Pinpoint the cell where the given text exists, returning its (x, y) midpoint coordinate. 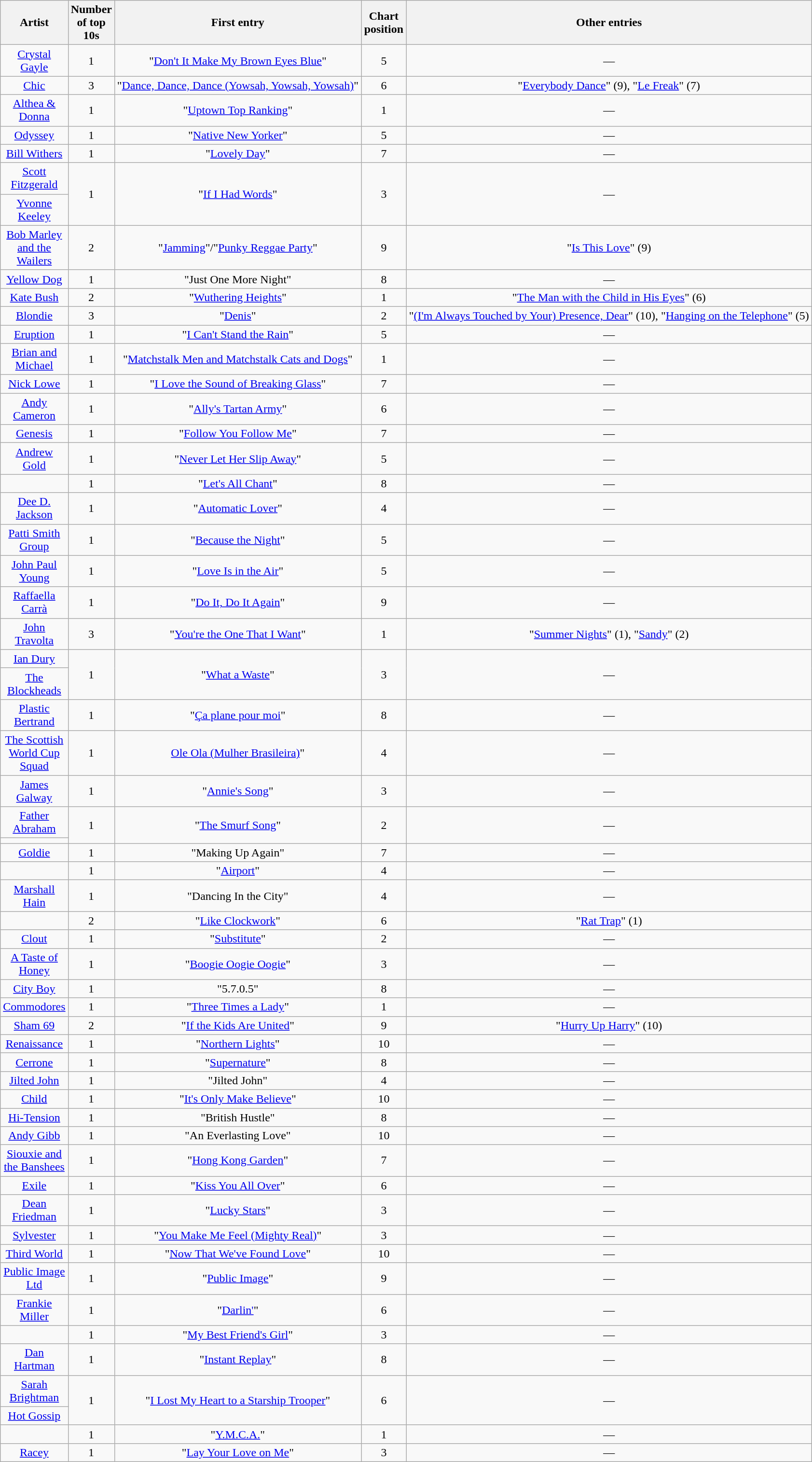
Ole Ola (Mulher Brasileira)" (238, 753)
Jilted John (34, 1080)
Andy Cameron (34, 409)
Siouxie and the Banshees (34, 1161)
"If the Kids Are United" (238, 1025)
"Lay Your Love on Me" (238, 1452)
"Wuthering Heights" (238, 297)
"Instant Replay" (238, 1360)
"Lucky Stars" (238, 1210)
First entry (238, 23)
Frankie Miller (34, 1310)
"It's Only Make Believe" (238, 1099)
Genesis (34, 434)
A Taste of Honey (34, 964)
Blondie (34, 316)
"Summer Nights" (1), "Sandy" (2) (609, 634)
"I Love the Sound of Breaking Glass" (238, 384)
"Three Times a Lady" (238, 1007)
"Is This Love" (9) (609, 248)
The Scottish World Cup Squad (34, 753)
"Like Clockwork" (238, 921)
"I Can't Stand the Rain" (238, 334)
"Annie's Song" (238, 790)
"Now That We've Found Love" (238, 1254)
"Just One More Night" (238, 279)
Goldie (34, 853)
Marshall Hain (34, 896)
"Jilted John" (238, 1080)
"Rat Trap" (1) (609, 921)
Child (34, 1099)
"Follow You Follow Me" (238, 434)
"Hong Kong Garden" (238, 1161)
"Public Image" (238, 1279)
"Y.M.C.A." (238, 1434)
"If I Had Words" (238, 194)
Nick Lowe (34, 384)
The Blockheads (34, 683)
Sylvester (34, 1235)
Hi-Tension (34, 1117)
"Don't It Make My Brown Eyes Blue" (238, 61)
"Let's All Chant" (238, 483)
"You Make Me Feel (Mighty Real)" (238, 1235)
"Kiss You All Over" (238, 1186)
"Native New Yorker" (238, 135)
"The Smurf Song" (238, 825)
"What a Waste" (238, 675)
Raffaella Carrà (34, 602)
Commodores (34, 1007)
Plastic Bertrand (34, 715)
"Lovely Day" (238, 153)
"Supernature" (238, 1062)
Kate Bush (34, 297)
"Making Up Again" (238, 853)
John Paul Young (34, 571)
"Darlin'" (238, 1310)
Andrew Gold (34, 458)
Clout (34, 939)
Brian and Michael (34, 359)
Yellow Dog (34, 279)
Odyssey (34, 135)
Althea & Donna (34, 110)
Exile (34, 1186)
Bill Withers (34, 153)
Third World (34, 1254)
Racey (34, 1452)
"British Hustle" (238, 1117)
City Boy (34, 989)
"Everybody Dance" (9), "Le Freak" (7) (609, 85)
"Airport" (238, 871)
Father Abraham (34, 822)
James Galway (34, 790)
Other entries (609, 23)
Scott Fitzgerald (34, 179)
Eruption (34, 334)
Andy Gibb (34, 1136)
Patti Smith Group (34, 539)
Dean Friedman (34, 1210)
Cerrone (34, 1062)
"Matchstalk Men and Matchstalk Cats and Dogs" (238, 359)
Number of top 10s (91, 23)
"Never Let Her Slip Away" (238, 458)
Crystal Gayle (34, 61)
"Love Is in the Air" (238, 571)
Yvonne Keeley (34, 209)
"5.7.0.5" (238, 989)
"Boogie Oogie Oogie" (238, 964)
"The Man with the Child in His Eyes" (6) (609, 297)
"Hurry Up Harry" (10) (609, 1025)
John Travolta (34, 634)
"My Best Friend's Girl" (238, 1335)
Ian Dury (34, 659)
Artist (34, 23)
Sham 69 (34, 1025)
Chart position (384, 23)
"Northern Lights" (238, 1044)
"Substitute" (238, 939)
Chic (34, 85)
"An Everlasting Love" (238, 1136)
"Denis" (238, 316)
Renaissance (34, 1044)
Bob Marley and the Wailers (34, 248)
"Dance, Dance, Dance (Yowsah, Yowsah, Yowsah)" (238, 85)
Dan Hartman (34, 1360)
"Automatic Lover" (238, 509)
"You're the One That I Want" (238, 634)
Hot Gossip (34, 1416)
Public Image Ltd (34, 1279)
Dee D. Jackson (34, 509)
"Uptown Top Ranking" (238, 110)
Sarah Brightman (34, 1391)
"I Lost My Heart to a Starship Trooper" (238, 1400)
"Do It, Do It Again" (238, 602)
"Because the Night" (238, 539)
"Jamming"/"Punky Reggae Party" (238, 248)
"(I'm Always Touched by Your) Presence, Dear" (10), "Hanging on the Telephone" (5) (609, 316)
"Ally's Tartan Army" (238, 409)
"Dancing In the City" (238, 896)
"Ça plane pour moi" (238, 715)
